Pinpoint the cell where the given text exists, returning its [x, y] midpoint coordinate. 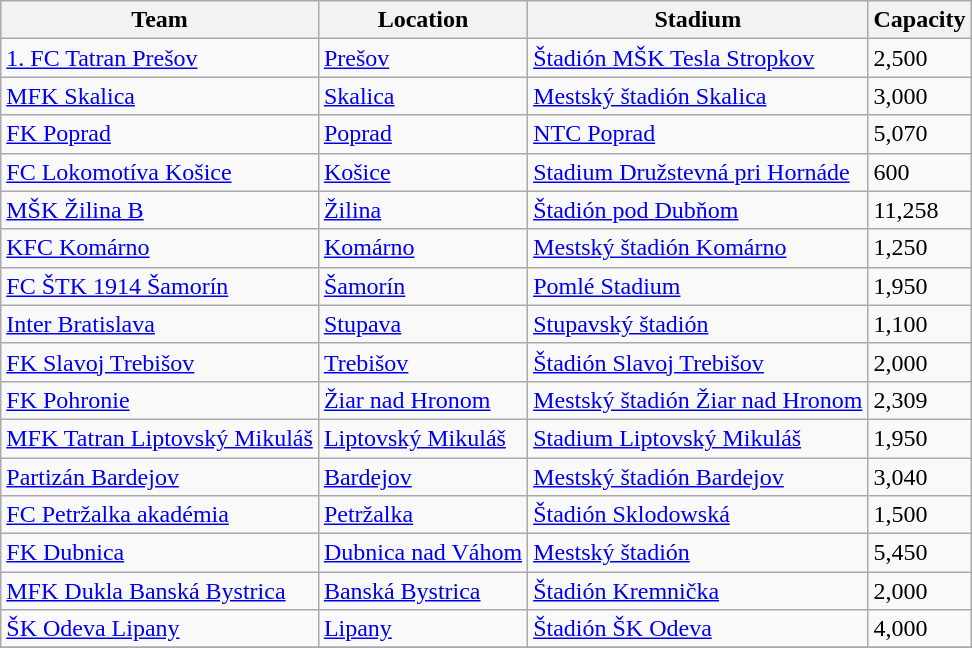
Capacity [920, 20]
FK Poprad [160, 134]
5,070 [920, 134]
Location [422, 20]
FC ŠTK 1914 Šamorín [160, 286]
KFC Komárno [160, 248]
Štadión Slavoj Trebišov [698, 362]
Skalica [422, 96]
MFK Tatran Liptovský Mikuláš [160, 438]
Štadión MŠK Tesla Stropkov [698, 58]
2,500 [920, 58]
5,450 [920, 553]
MŠK Žilina B [160, 210]
1,100 [920, 324]
FK Pohronie [160, 400]
Stadium [698, 20]
Šamorín [422, 286]
Komárno [422, 248]
Žilina [422, 210]
Pomlé Stadium [698, 286]
Mestský štadión Bardejov [698, 477]
Mestský štadión [698, 553]
Stupava [422, 324]
MFK Skalica [160, 96]
2,309 [920, 400]
Lipany [422, 629]
3,040 [920, 477]
Poprad [422, 134]
Prešov [422, 58]
Štadión ŠK Odeva [698, 629]
Team [160, 20]
Štadión Sklodowská [698, 515]
Štadión pod Dubňom [698, 210]
Stadium Liptovský Mikuláš [698, 438]
1,500 [920, 515]
1. FC Tatran Prešov [160, 58]
Partizán Bardejov [160, 477]
3,000 [920, 96]
Mestský štadión Komárno [698, 248]
Inter Bratislava [160, 324]
600 [920, 172]
FC Petržalka akadémia [160, 515]
1,250 [920, 248]
MFK Dukla Banská Bystrica [160, 591]
Mestský štadión Skalica [698, 96]
Trebišov [422, 362]
FK Dubnica [160, 553]
ŠK Odeva Lipany [160, 629]
NTC Poprad [698, 134]
Liptovský Mikuláš [422, 438]
Banská Bystrica [422, 591]
Stadium Družstevná pri Hornáde [698, 172]
FK Slavoj Trebišov [160, 362]
4,000 [920, 629]
Košice [422, 172]
Stupavský štadión [698, 324]
Mestský štadión Žiar nad Hronom [698, 400]
Žiar nad Hronom [422, 400]
Dubnica nad Váhom [422, 553]
Bardejov [422, 477]
11,258 [920, 210]
Štadión Kremnička [698, 591]
FC Lokomotíva Košice [160, 172]
Petržalka [422, 515]
